Capture the cell that displays the provided text and extract its [x, y] central coordinate. 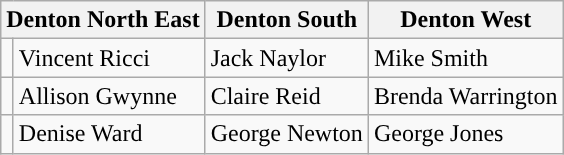
Denton West [466, 20]
George Newton [286, 134]
Denise Ward [109, 134]
Denton North East [103, 20]
Mike Smith [466, 58]
Denton South [286, 20]
Claire Reid [286, 96]
Allison Gwynne [109, 96]
Jack Naylor [286, 58]
Vincent Ricci [109, 58]
Brenda Warrington [466, 96]
George Jones [466, 134]
